Find where the given text appears and provide that cell's center as [x, y] coordinate. 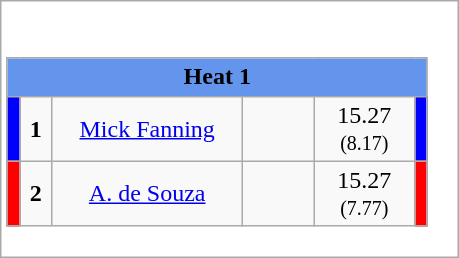
Mick Fanning [148, 128]
Heat 1 1 Mick Fanning 15.27 (8.17) 2 A. de Souza 15.27 (7.77) [230, 129]
2 [36, 194]
1 [36, 128]
A. de Souza [148, 194]
15.27 (8.17) [364, 128]
Heat 1 [217, 77]
15.27 (7.77) [364, 194]
